Locate the cell with the specified text and output its [X, Y] center coordinate. 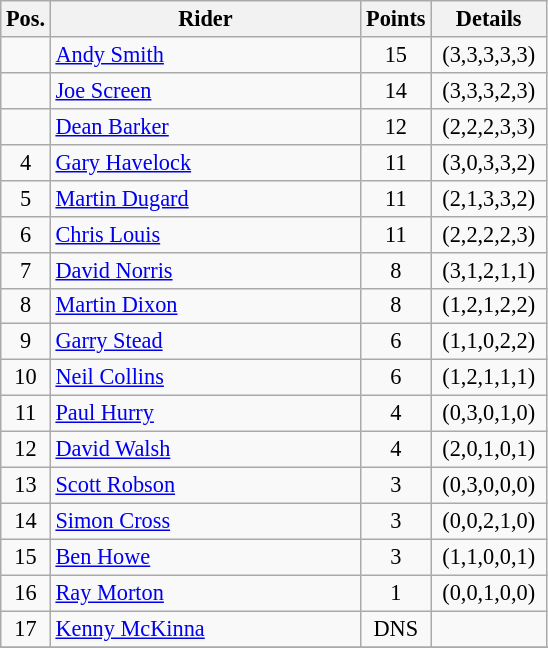
(0,3,0,1,0) [488, 414]
DNS [396, 629]
5 [26, 198]
7 [26, 270]
Neil Collins [205, 378]
Scott Robson [205, 485]
(1,1,0,2,2) [488, 342]
Ben Howe [205, 557]
Points [396, 19]
10 [26, 378]
(0,0,1,0,0) [488, 593]
13 [26, 485]
Joe Screen [205, 90]
(2,2,2,2,3) [488, 234]
Ray Morton [205, 593]
Chris Louis [205, 234]
David Norris [205, 270]
(0,0,2,1,0) [488, 521]
17 [26, 629]
(1,2,1,1,1) [488, 378]
(3,1,2,1,1) [488, 270]
Rider [205, 19]
(1,1,0,0,1) [488, 557]
Martin Dugard [205, 198]
9 [26, 342]
(3,3,3,2,3) [488, 90]
Details [488, 19]
(3,3,3,3,3) [488, 55]
Martin Dixon [205, 306]
Dean Barker [205, 126]
(2,2,2,3,3) [488, 126]
(0,3,0,0,0) [488, 485]
(1,2,1,2,2) [488, 306]
Gary Havelock [205, 162]
(3,0,3,3,2) [488, 162]
1 [396, 593]
Simon Cross [205, 521]
(2,0,1,0,1) [488, 450]
Andy Smith [205, 55]
Garry Stead [205, 342]
Paul Hurry [205, 414]
16 [26, 593]
David Walsh [205, 450]
Kenny McKinna [205, 629]
(2,1,3,3,2) [488, 198]
Pos. [26, 19]
